Return (X, Y) of the center of cell containing provided text 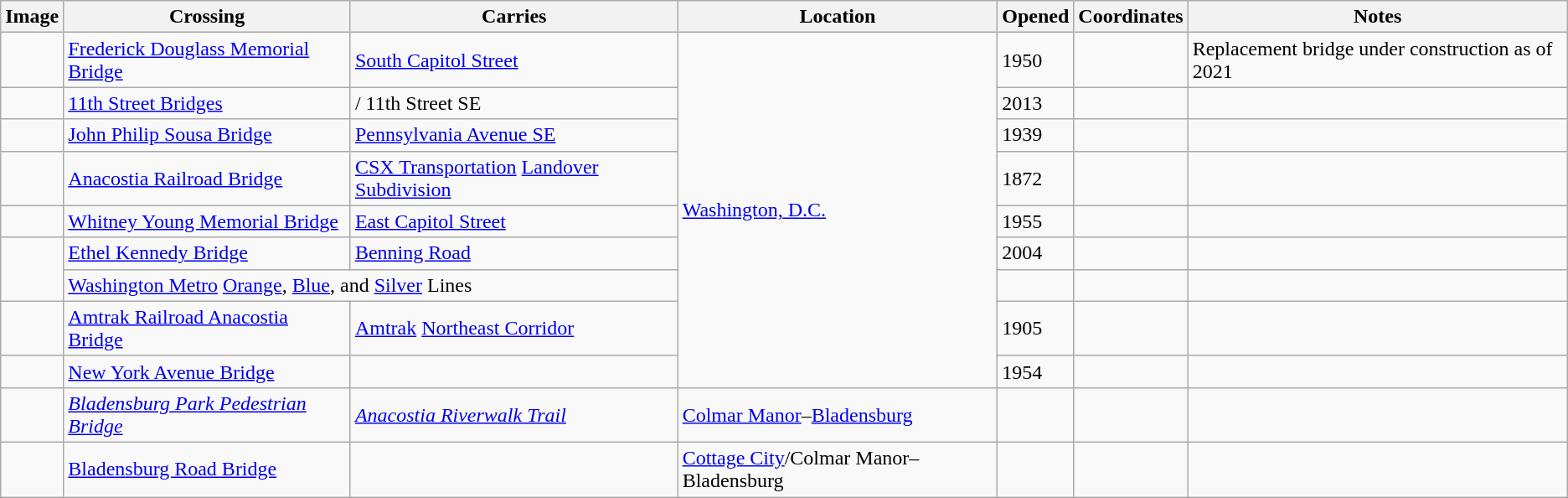
Ethel Kennedy Bridge (208, 253)
1872 (1035, 178)
/ 11th Street SE (514, 103)
Image (32, 17)
CSX Transportation Landover Subdivision (514, 178)
Bladensburg Park Pedestrian Bridge (208, 414)
Washington Metro Orange, Blue, and Silver Lines (370, 285)
Anacostia Railroad Bridge (208, 178)
Coordinates (1131, 17)
Colmar Manor–Bladensburg (838, 414)
Amtrak Northeast Corridor (514, 329)
New York Avenue Bridge (208, 371)
1954 (1035, 371)
East Capitol Street (514, 221)
Washington, D.C. (838, 210)
Carries (514, 17)
2013 (1035, 103)
11th Street Bridges (208, 103)
Bladensburg Road Bridge (208, 469)
Amtrak Railroad Anacostia Bridge (208, 329)
Notes (1377, 17)
Cottage City/Colmar Manor–Bladensburg (838, 469)
1950 (1035, 60)
Opened (1035, 17)
1905 (1035, 329)
Pennsylvania Avenue SE (514, 135)
Replacement bridge under construction as of 2021 (1377, 60)
Anacostia Riverwalk Trail (514, 414)
Benning Road (514, 253)
2004 (1035, 253)
1939 (1035, 135)
Crossing (208, 17)
John Philip Sousa Bridge (208, 135)
South Capitol Street (514, 60)
1955 (1035, 221)
Frederick Douglass Memorial Bridge (208, 60)
Location (838, 17)
Whitney Young Memorial Bridge (208, 221)
